Determine the (X, Y) coordinate at the center of the cell enclosing the given text.  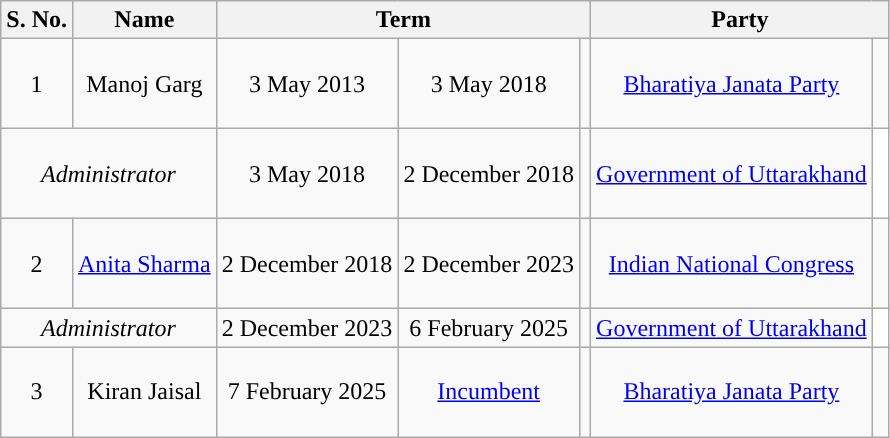
Indian National Congress (732, 264)
S. No. (37, 20)
7 February 2025 (307, 392)
Manoj Garg (144, 84)
1 (37, 84)
Anita Sharma (144, 264)
2 (37, 264)
Term (403, 20)
Kiran Jaisal (144, 392)
Party (740, 20)
6 February 2025 (489, 328)
3 May 2013 (307, 84)
3 (37, 392)
Incumbent (489, 392)
Name (144, 20)
